Return [x, y] of the center of cell containing provided text 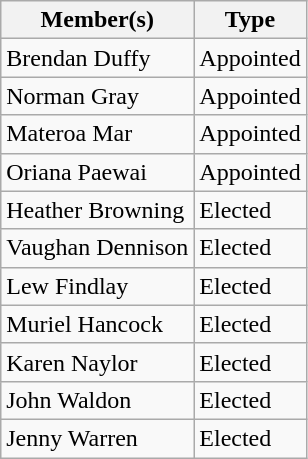
Type [250, 20]
Karen Naylor [98, 362]
John Waldon [98, 400]
Jenny Warren [98, 438]
Vaughan Dennison [98, 248]
Lew Findlay [98, 286]
Member(s) [98, 20]
Oriana Paewai [98, 172]
Muriel Hancock [98, 324]
Heather Browning [98, 210]
Norman Gray [98, 96]
Materoa Mar [98, 134]
Brendan Duffy [98, 58]
